Determine the [X, Y] coordinate at the center of the cell enclosing the given text.  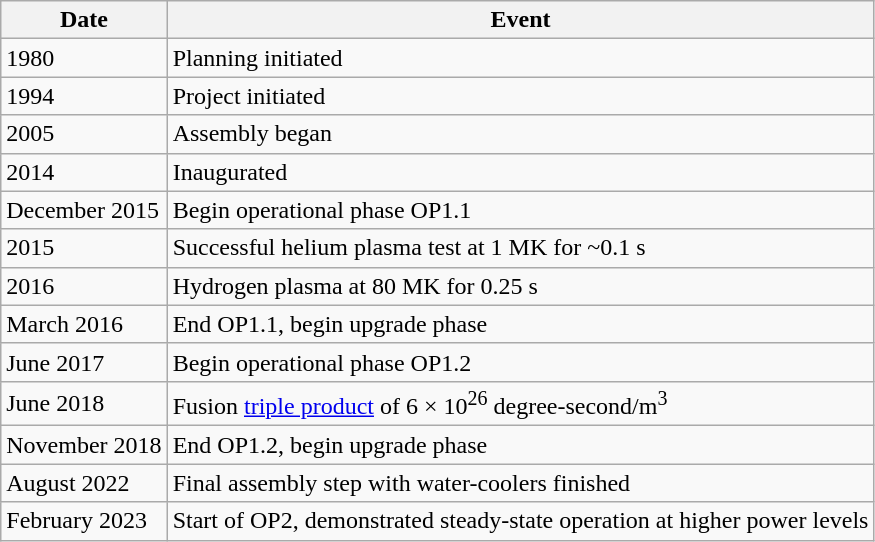
February 2023 [84, 521]
End OP1.2, begin upgrade phase [520, 445]
Inaugurated [520, 172]
Begin operational phase OP1.2 [520, 362]
Event [520, 20]
Project initiated [520, 96]
2014 [84, 172]
2016 [84, 286]
Begin operational phase OP1.1 [520, 210]
March 2016 [84, 324]
Fusion triple product of 6 × 1026 degree-second/m3 [520, 404]
2005 [84, 134]
2015 [84, 248]
Assembly began [520, 134]
August 2022 [84, 483]
Successful helium plasma test at 1 MK for ~0.1 s [520, 248]
December 2015 [84, 210]
1994 [84, 96]
End OP1.1, begin upgrade phase [520, 324]
June 2018 [84, 404]
Planning initiated [520, 58]
Start of OP2, demonstrated steady-state operation at higher power levels [520, 521]
June 2017 [84, 362]
Date [84, 20]
Hydrogen plasma at 80 MK for 0.25 s [520, 286]
Final assembly step with water-coolers finished [520, 483]
1980 [84, 58]
November 2018 [84, 445]
